From the cell containing the given text, extract its center point as (x, y) coordinate. 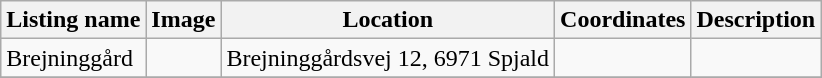
Location (388, 20)
Listing name (74, 20)
Brejninggårdsvej 12, 6971 Spjald (388, 58)
Brejninggård (74, 58)
Description (756, 20)
Image (184, 20)
Coordinates (623, 20)
